Return [X, Y] of the center of cell containing provided text 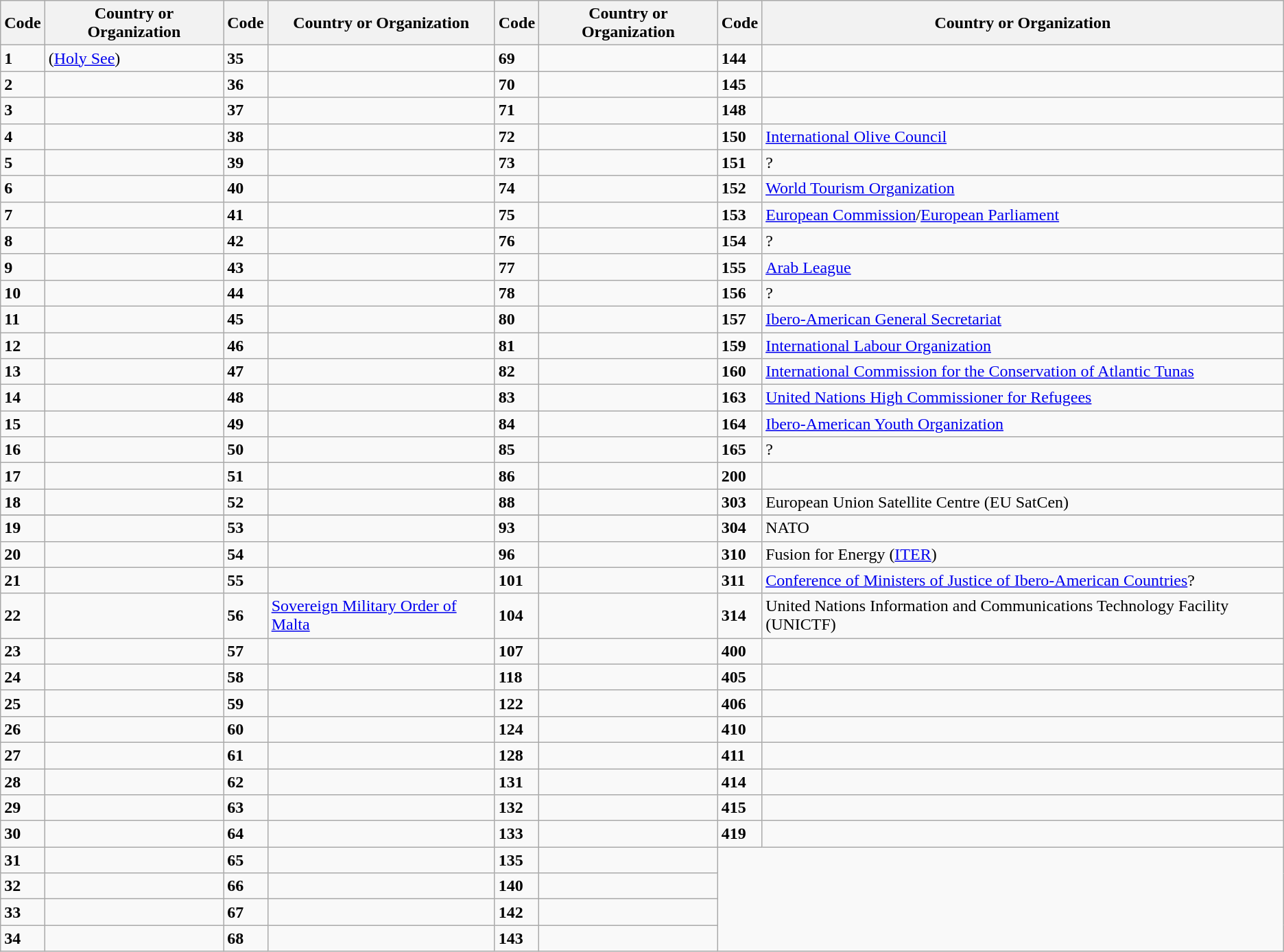
77 [516, 267]
European Commission/European Parliament [1023, 215]
17 [23, 476]
81 [516, 345]
133 [516, 834]
7 [23, 215]
80 [516, 319]
Conference of Ministers of Justice of Ibero-American Countries? [1023, 580]
165 [739, 450]
135 [516, 860]
400 [739, 651]
26 [23, 729]
49 [246, 424]
19 [23, 528]
405 [739, 677]
27 [23, 755]
132 [516, 808]
164 [739, 424]
145 [739, 84]
414 [739, 781]
61 [246, 755]
85 [516, 450]
29 [23, 808]
39 [246, 163]
53 [246, 528]
Arab League [1023, 267]
156 [739, 293]
96 [516, 554]
24 [23, 677]
69 [516, 58]
20 [23, 554]
5 [23, 163]
314 [739, 616]
70 [516, 84]
86 [516, 476]
63 [246, 808]
84 [516, 424]
140 [516, 886]
22 [23, 616]
155 [739, 267]
NATO [1023, 528]
International Labour Organization [1023, 345]
Ibero-American Youth Organization [1023, 424]
6 [23, 189]
64 [246, 834]
8 [23, 241]
36 [246, 84]
United Nations Information and Communications Technology Facility (UNICTF) [1023, 616]
45 [246, 319]
107 [516, 651]
34 [23, 938]
54 [246, 554]
37 [246, 110]
43 [246, 267]
406 [739, 703]
303 [739, 502]
415 [739, 808]
55 [246, 580]
143 [516, 938]
410 [739, 729]
33 [23, 912]
28 [23, 781]
57 [246, 651]
1 [23, 58]
14 [23, 398]
32 [23, 886]
59 [246, 703]
148 [739, 110]
25 [23, 703]
310 [739, 554]
311 [739, 580]
62 [246, 781]
128 [516, 755]
15 [23, 424]
38 [246, 136]
65 [246, 860]
68 [246, 938]
118 [516, 677]
66 [246, 886]
4 [23, 136]
82 [516, 372]
12 [23, 345]
13 [23, 372]
71 [516, 110]
144 [739, 58]
58 [246, 677]
44 [246, 293]
83 [516, 398]
154 [739, 241]
41 [246, 215]
152 [739, 189]
131 [516, 781]
48 [246, 398]
30 [23, 834]
411 [739, 755]
104 [516, 616]
50 [246, 450]
23 [23, 651]
31 [23, 860]
72 [516, 136]
21 [23, 580]
157 [739, 319]
40 [246, 189]
11 [23, 319]
2 [23, 84]
93 [516, 528]
Sovereign Military Order of Malta [381, 616]
47 [246, 372]
3 [23, 110]
67 [246, 912]
European Union Satellite Centre (EU SatCen) [1023, 502]
73 [516, 163]
World Tourism Organization [1023, 189]
142 [516, 912]
76 [516, 241]
419 [739, 834]
122 [516, 703]
160 [739, 372]
153 [739, 215]
101 [516, 580]
Fusion for Energy (ITER) [1023, 554]
35 [246, 58]
150 [739, 136]
74 [516, 189]
75 [516, 215]
200 [739, 476]
10 [23, 293]
163 [739, 398]
88 [516, 502]
159 [739, 345]
56 [246, 616]
60 [246, 729]
16 [23, 450]
46 [246, 345]
151 [739, 163]
78 [516, 293]
Ibero-American General Secretariat [1023, 319]
18 [23, 502]
51 [246, 476]
9 [23, 267]
52 [246, 502]
(Holy See) [134, 58]
124 [516, 729]
304 [739, 528]
International Olive Council [1023, 136]
42 [246, 241]
International Commission for the Conservation of Atlantic Tunas [1023, 372]
United Nations High Commissioner for Refugees [1023, 398]
